Return the [X, Y] coordinate for the center point of the cell that contains the specified text.  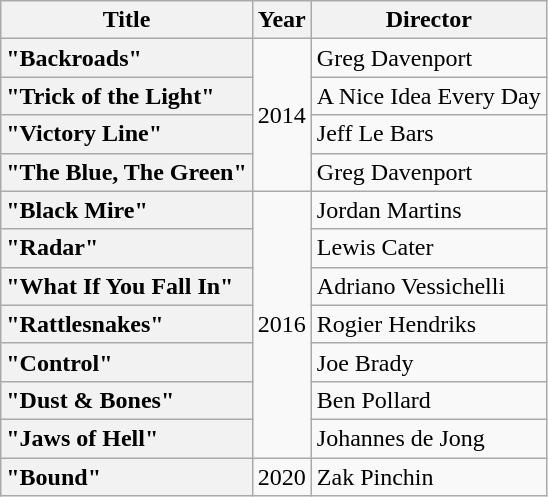
Rogier Hendriks [428, 324]
A Nice Idea Every Day [428, 96]
"The Blue, The Green" [127, 172]
Ben Pollard [428, 400]
"Backroads" [127, 58]
"Radar" [127, 248]
"Rattlesnakes" [127, 324]
Year [282, 20]
Zak Pinchin [428, 477]
Johannes de Jong [428, 438]
"Jaws of Hell" [127, 438]
"Control" [127, 362]
"Black Mire" [127, 210]
2020 [282, 477]
"Bound" [127, 477]
"Victory Line" [127, 134]
"What If You Fall In" [127, 286]
2016 [282, 324]
Joe Brady [428, 362]
Lewis Cater [428, 248]
Title [127, 20]
"Dust & Bones" [127, 400]
2014 [282, 115]
Jeff Le Bars [428, 134]
Director [428, 20]
Adriano Vessichelli [428, 286]
"Trick of the Light" [127, 96]
Jordan Martins [428, 210]
